Find where the given text appears and provide that cell's center as (X, Y) coordinate. 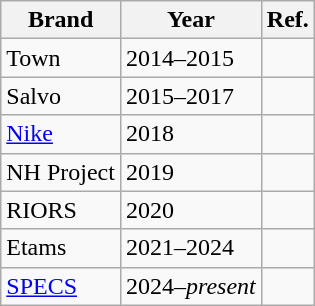
NH Project (61, 172)
2018 (190, 134)
Salvo (61, 96)
Year (190, 20)
Nike (61, 134)
Brand (61, 20)
RIORS (61, 210)
2021–2024 (190, 248)
2014–2015 (190, 58)
2019 (190, 172)
Town (61, 58)
Etams (61, 248)
2015–2017 (190, 96)
Ref. (288, 20)
SPECS (61, 286)
2020 (190, 210)
2024–present (190, 286)
